Find where the given text appears and provide that cell's center as (x, y) coordinate. 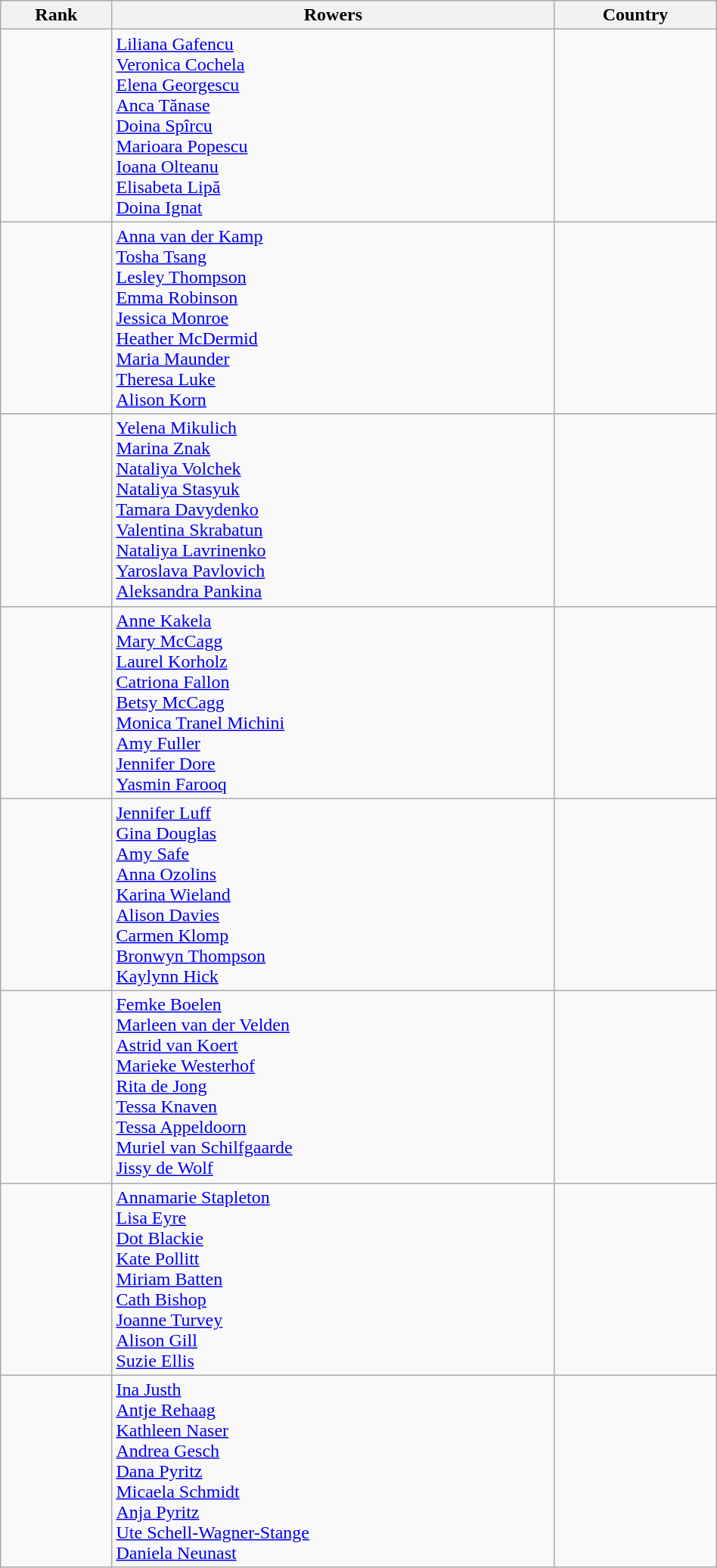
Anne KakelaMary McCaggLaurel KorholzCatriona FallonBetsy McCaggMonica Tranel MichiniAmy FullerJennifer DoreYasmin Farooq (333, 702)
Liliana GafencuVeronica CochelaElena GeorgescuAnca TănaseDoina SpîrcuMarioara PopescuIoana OlteanuElisabeta LipăDoina Ignat (333, 126)
Annamarie StapletonLisa EyreDot BlackieKate PollittMiriam BattenCath BishopJoanne TurveyAlison GillSuzie Ellis (333, 1279)
Femke BoelenMarleen van der VeldenAstrid van KoertMarieke WesterhofRita de JongTessa KnavenTessa AppeldoornMuriel van SchilfgaardeJissy de Wolf (333, 1087)
Country (635, 15)
Yelena MikulichMarina ZnakNataliya VolchekNataliya StasyukTamara DavydenkoValentina SkrabatunNataliya LavrinenkoYaroslava PavlovichAleksandra Pankina (333, 510)
Rank (56, 15)
Rowers (333, 15)
Jennifer LuffGina DouglasAmy SafeAnna OzolinsKarina WielandAlison DaviesCarmen KlompBronwyn ThompsonKaylynn Hick (333, 894)
Ina JusthAntje RehaagKathleen NaserAndrea GeschDana PyritzMicaela SchmidtAnja PyritzUte Schell-Wagner-StangeDaniela Neunast (333, 1471)
Anna van der KampTosha TsangLesley ThompsonEmma RobinsonJessica MonroeHeather McDermidMaria MaunderTheresa LukeAlison Korn (333, 318)
